Output the (X, Y) coordinate of the center of the cell containing the given text.  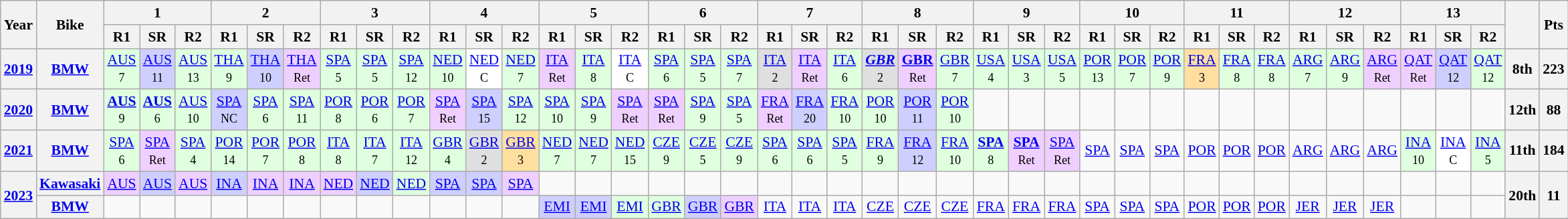
ARG7 (1308, 68)
3 (374, 13)
FRA9 (880, 151)
POR11 (917, 110)
Bike (70, 24)
POR9 (1167, 68)
20th (1522, 196)
AUS10 (193, 110)
CZE5 (703, 151)
5 (594, 13)
ITA6 (845, 68)
AUS9 (122, 110)
4 (484, 13)
SPA15 (484, 110)
FRA12 (917, 151)
THA9 (229, 68)
2020 (19, 110)
184 (1554, 151)
POR14 (229, 151)
ARG9 (1345, 68)
12th (1522, 110)
SPA11 (302, 110)
AUS11 (158, 68)
SPA7 (740, 68)
88 (1554, 110)
USA5 (1062, 68)
2019 (19, 68)
INA5 (1488, 151)
ITAC (630, 68)
POR13 (1097, 68)
AUS7 (122, 68)
FRA3 (1202, 68)
Pts (1554, 24)
2023 (19, 196)
12 (1345, 13)
SPA10 (557, 110)
ITA7 (374, 151)
FRA20 (810, 110)
GBR4 (448, 151)
NEDC (484, 68)
AUS6 (158, 110)
QATRet (1418, 68)
6 (703, 13)
GBRRet (917, 68)
ITA12 (411, 151)
AUS13 (193, 68)
2 (265, 13)
ITA2 (775, 68)
INA10 (1418, 151)
223 (1554, 68)
13 (1453, 13)
NED15 (630, 151)
USA3 (1026, 68)
GBR7 (955, 68)
1 (157, 13)
THA10 (265, 68)
10 (1132, 13)
2021 (19, 151)
SPANC (229, 110)
SPA4 (193, 151)
11th (1522, 151)
SPA8 (991, 151)
POR6 (374, 110)
7 (810, 13)
THARet (302, 68)
8 (917, 13)
ARGRet (1382, 68)
9 (1026, 13)
INAC (1453, 151)
FRARet (775, 110)
8th (1522, 68)
GBR3 (520, 151)
NED10 (448, 68)
USA4 (991, 68)
Kawasaki (70, 184)
Year (19, 24)
